Extract the [x, y] coordinate from the center of the cell holding the provided text.  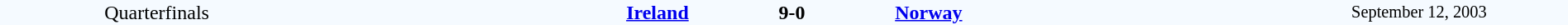
Ireland [501, 12]
Norway [1082, 12]
Quarterfinals [157, 12]
September 12, 2003 [1419, 12]
9-0 [791, 12]
